Extract the [X, Y] coordinate from the center of the cell holding the provided text.  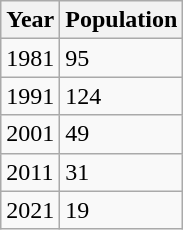
1991 [30, 96]
124 [122, 96]
31 [122, 172]
Year [30, 20]
Population [122, 20]
19 [122, 210]
1981 [30, 58]
95 [122, 58]
2021 [30, 210]
49 [122, 134]
2011 [30, 172]
2001 [30, 134]
